Determine the (X, Y) coordinate at the center of the cell enclosing the given text.  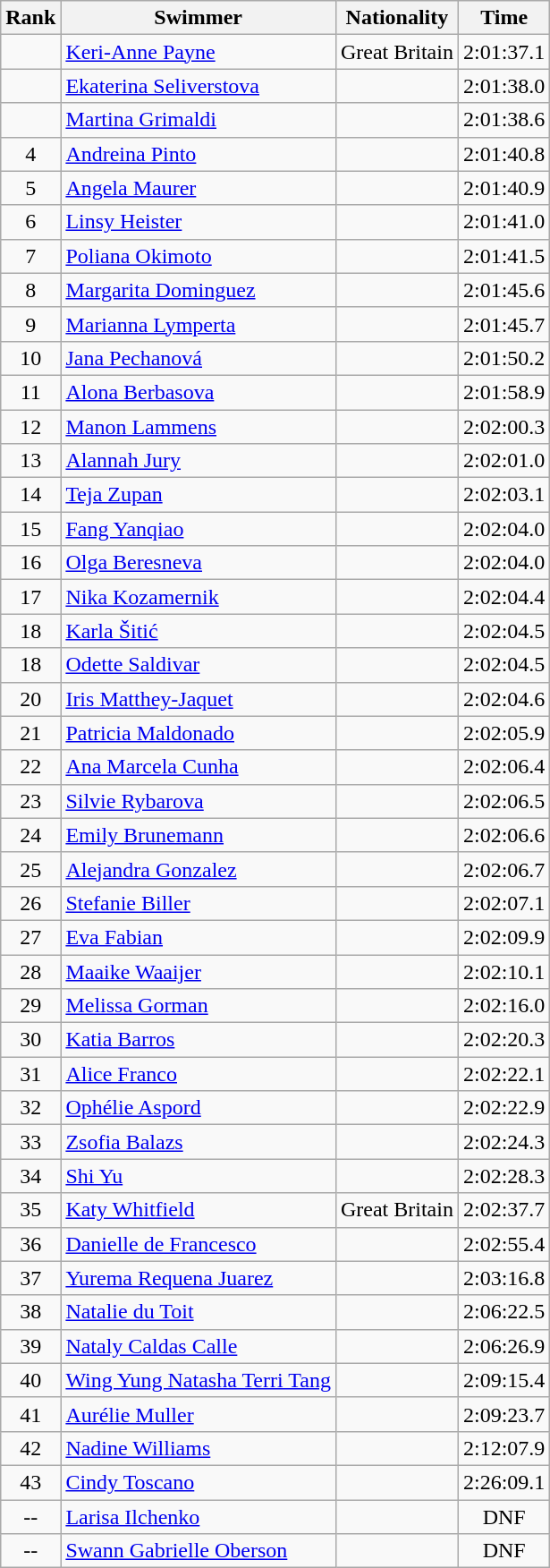
Patricia Maldonado (199, 733)
20 (30, 699)
Angela Maurer (199, 188)
Swann Gabrielle Oberson (199, 1551)
Jana Pechanová (199, 358)
Natalie du Toit (199, 1312)
38 (30, 1312)
41 (30, 1414)
37 (30, 1278)
42 (30, 1448)
14 (30, 495)
2:02:06.4 (503, 767)
Katy Whitfield (199, 1210)
Alannah Jury (199, 461)
24 (30, 835)
Teja Zupan (199, 495)
Larisa Ilchenko (199, 1517)
34 (30, 1176)
2:01:40.8 (503, 154)
Rank (30, 18)
Zsofia Balazs (199, 1142)
2:01:58.9 (503, 392)
2:03:16.8 (503, 1278)
2:02:06.5 (503, 801)
2:01:45.7 (503, 324)
4 (30, 154)
Maaike Waaijer (199, 971)
Olga Beresneva (199, 563)
2:02:07.1 (503, 903)
Fang Yanqiao (199, 529)
Alona Berbasova (199, 392)
12 (30, 427)
2:01:45.6 (503, 290)
2:02:20.3 (503, 1040)
16 (30, 563)
31 (30, 1074)
Shi Yu (199, 1176)
29 (30, 1006)
Linsy Heister (199, 222)
Melissa Gorman (199, 1006)
2:02:24.3 (503, 1142)
2:06:26.9 (503, 1346)
2:02:05.9 (503, 733)
8 (30, 290)
Aurélie Muller (199, 1414)
23 (30, 801)
2:09:15.4 (503, 1380)
2:01:50.2 (503, 358)
Ana Marcela Cunha (199, 767)
Ekaterina Seliverstova (199, 86)
2:02:00.3 (503, 427)
26 (30, 903)
Keri-Anne Payne (199, 52)
2:09:23.7 (503, 1414)
22 (30, 767)
2:02:01.0 (503, 461)
2:02:06.6 (503, 835)
33 (30, 1142)
7 (30, 256)
Alejandra Gonzalez (199, 869)
Cindy Toscano (199, 1482)
Nationality (397, 18)
Alice Franco (199, 1074)
2:02:06.7 (503, 869)
2:02:03.1 (503, 495)
28 (30, 971)
2:01:41.0 (503, 222)
Margarita Dominguez (199, 290)
6 (30, 222)
25 (30, 869)
2:02:22.1 (503, 1074)
21 (30, 733)
2:01:37.1 (503, 52)
15 (30, 529)
Marianna Lymperta (199, 324)
Time (503, 18)
Eva Fabian (199, 937)
Nataly Caldas Calle (199, 1346)
Wing Yung Natasha Terri Tang (199, 1380)
2:06:22.5 (503, 1312)
Odette Saldivar (199, 665)
2:02:09.9 (503, 937)
5 (30, 188)
Ophélie Aspord (199, 1108)
10 (30, 358)
35 (30, 1210)
Yurema Requena Juarez (199, 1278)
2:02:22.9 (503, 1108)
Silvie Rybarova (199, 801)
Martina Grimaldi (199, 120)
43 (30, 1482)
2:01:41.5 (503, 256)
Poliana Okimoto (199, 256)
Manon Lammens (199, 427)
40 (30, 1380)
2:02:37.7 (503, 1210)
Iris Matthey-Jaquet (199, 699)
36 (30, 1244)
9 (30, 324)
2:02:04.4 (503, 597)
2:26:09.1 (503, 1482)
32 (30, 1108)
13 (30, 461)
2:12:07.9 (503, 1448)
Karla Šitić (199, 631)
Swimmer (199, 18)
2:02:16.0 (503, 1006)
Stefanie Biller (199, 903)
17 (30, 597)
30 (30, 1040)
Nika Kozamernik (199, 597)
Emily Brunemann (199, 835)
2:01:38.0 (503, 86)
39 (30, 1346)
2:02:10.1 (503, 971)
2:01:40.9 (503, 188)
2:02:28.3 (503, 1176)
Andreina Pinto (199, 154)
2:02:55.4 (503, 1244)
Danielle de Francesco (199, 1244)
2:02:04.6 (503, 699)
Katia Barros (199, 1040)
11 (30, 392)
27 (30, 937)
Nadine Williams (199, 1448)
2:01:38.6 (503, 120)
